Locate the cell with the specified text and output its [x, y] center coordinate. 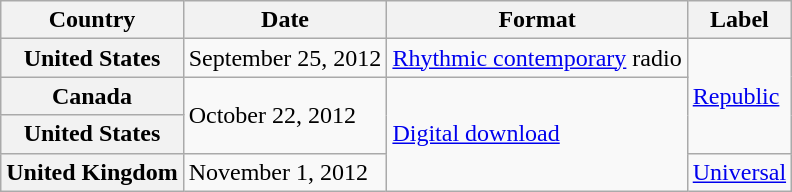
United Kingdom [92, 172]
September 25, 2012 [285, 58]
Digital download [537, 134]
Format [537, 20]
Rhythmic contemporary radio [537, 58]
Canada [92, 96]
Universal [739, 172]
October 22, 2012 [285, 115]
November 1, 2012 [285, 172]
Date [285, 20]
Country [92, 20]
Label [739, 20]
Republic [739, 96]
